Detect which cell encompasses the target text, then output its [X, Y] center coordinate. 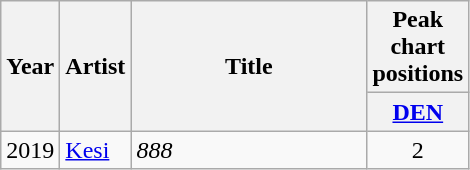
Peak chart positions [418, 47]
2019 [30, 150]
Year [30, 66]
2 [418, 150]
Artist [96, 66]
Kesi [96, 150]
DEN [418, 112]
Title [249, 66]
888 [249, 150]
